Provide the [X, Y] coordinate of the cell's center where the given text is located.  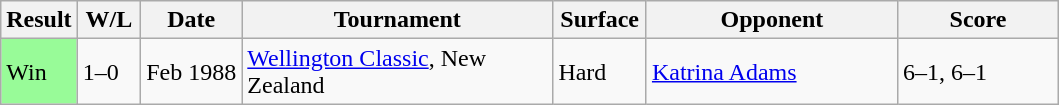
Feb 1988 [192, 72]
W/L [109, 20]
Score [978, 20]
Win [39, 72]
Surface [600, 20]
Tournament [398, 20]
6–1, 6–1 [978, 72]
Wellington Classic, New Zealand [398, 72]
Date [192, 20]
Opponent [772, 20]
1–0 [109, 72]
Hard [600, 72]
Result [39, 20]
Katrina Adams [772, 72]
